Return the [x, y] coordinate for the center point of the cell that contains the specified text.  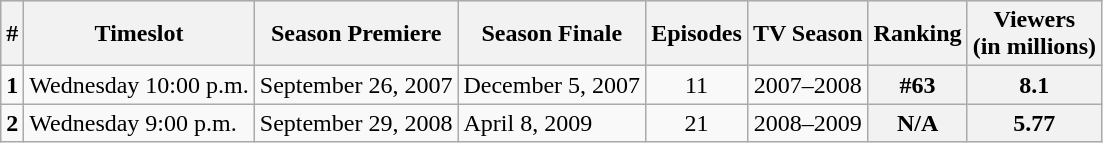
8.1 [1034, 85]
Timeslot [139, 34]
Viewers(in millions) [1034, 34]
Season Premiere [356, 34]
2 [12, 123]
Season Finale [552, 34]
TV Season [808, 34]
2008–2009 [808, 123]
Wednesday 10:00 p.m. [139, 85]
21 [697, 123]
Ranking [918, 34]
11 [697, 85]
5.77 [1034, 123]
September 29, 2008 [356, 123]
#63 [918, 85]
2007–2008 [808, 85]
N/A [918, 123]
April 8, 2009 [552, 123]
Episodes [697, 34]
1 [12, 85]
Wednesday 9:00 p.m. [139, 123]
September 26, 2007 [356, 85]
December 5, 2007 [552, 85]
# [12, 34]
